Search for the cell housing the specified text and yield its [X, Y] center coordinate. 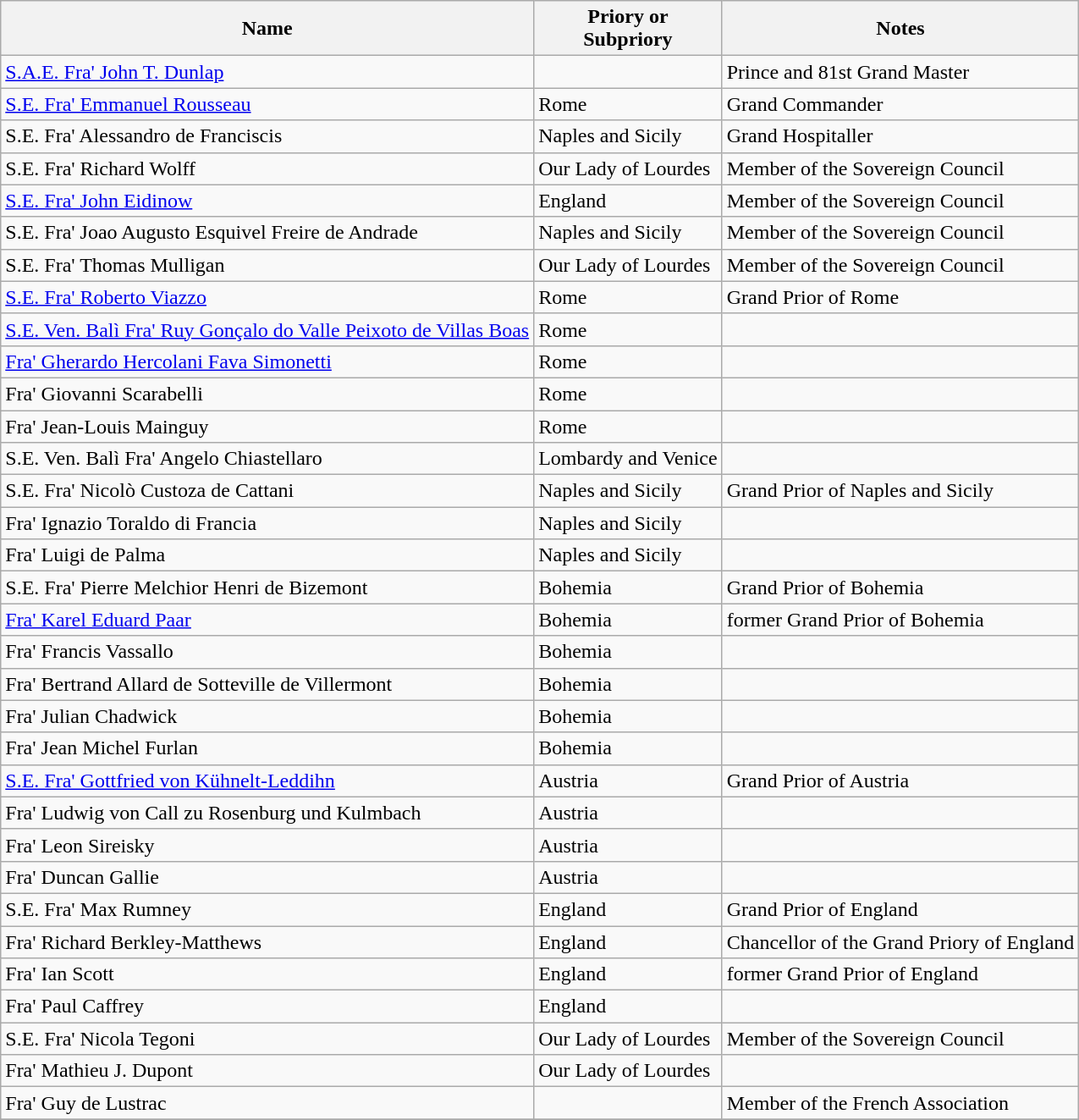
S.E. Fra' John Eidinow [267, 201]
S.E. Fra' Pierre Melchior Henri de Bizemont [267, 588]
S.E. Fra' Max Rumney [267, 909]
Fra' Ian Scott [267, 974]
Grand Prior of England [900, 909]
Grand Prior of Rome [900, 297]
Priory orSubpriory [628, 29]
Lombardy and Venice [628, 459]
Name [267, 29]
Fra' Jean Michel Furlan [267, 748]
S.E. Fra' Nicolò Custoza de Cattani [267, 491]
S.E. Fra' Joao Augusto Esquivel Freire de Andrade [267, 233]
Fra' Gherardo Hercolani Fava Simonetti [267, 361]
Fra' Ludwig von Call zu Rosenburg und Kulmbach [267, 813]
Fra' Jean-Louis Mainguy [267, 426]
Fra' Luigi de Palma [267, 555]
S.E. Fra' Gottfried von Kühnelt-Leddihn [267, 781]
Grand Prior of Naples and Sicily [900, 491]
Fra' Bertrand Allard de Sotteville de Villermont [267, 684]
Prince and 81st Grand Master [900, 72]
Grand Hospitaller [900, 136]
S.E. Ven. Balì Fra' Ruy Gonçalo do Valle Peixoto de Villas Boas [267, 329]
S.E. Fra' Roberto Viazzo [267, 297]
Fra' Leon Sireisky [267, 845]
Fra' Julian Chadwick [267, 716]
S.A.E. Fra' John T. Dunlap [267, 72]
Fra' Francis Vassallo [267, 652]
former Grand Prior of Bohemia [900, 620]
Fra' Karel Eduard Paar [267, 620]
S.E. Fra' Nicola Tegoni [267, 1039]
Member of the French Association [900, 1103]
Fra' Mathieu J. Dupont [267, 1071]
Fra' Guy de Lustrac [267, 1103]
Fra' Ignazio Toraldo di Francia [267, 523]
S.E. Fra' Thomas Mulligan [267, 265]
Fra' Paul Caffrey [267, 1007]
Fra' Giovanni Scarabelli [267, 394]
Fra' Richard Berkley-Matthews [267, 942]
former Grand Prior of England [900, 974]
S.E. Fra' Emmanuel Rousseau [267, 104]
S.E. Ven. Balì Fra' Angelo Chiastellaro [267, 459]
Chancellor of the Grand Priory of England [900, 942]
Grand Prior of Bohemia [900, 588]
S.E. Fra' Alessandro de Franciscis [267, 136]
Fra' Duncan Gallie [267, 877]
Grand Commander [900, 104]
S.E. Fra' Richard Wolff [267, 168]
Grand Prior of Austria [900, 781]
Notes [900, 29]
